From the cell containing the given text, extract its center point as (x, y) coordinate. 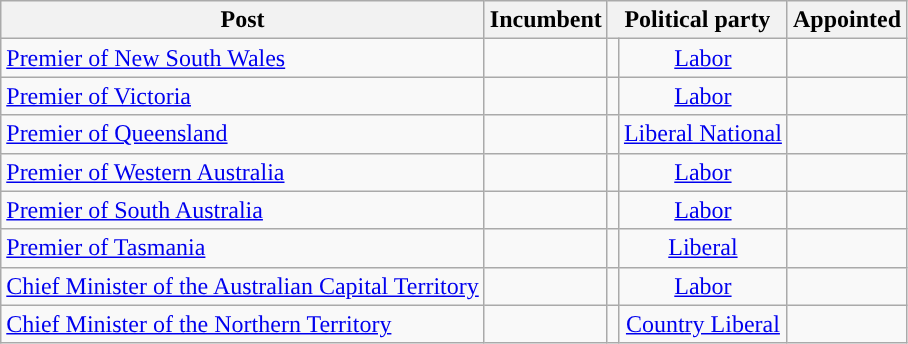
Liberal (702, 248)
Premier of South Australia (243, 210)
Premier of Queensland (243, 134)
Premier of Victoria (243, 96)
Premier of New South Wales (243, 58)
Incumbent (546, 20)
Chief Minister of the Australian Capital Territory (243, 286)
Chief Minister of the Northern Territory (243, 324)
Appointed (846, 20)
Liberal National (702, 134)
Political party (697, 20)
Premier of Tasmania (243, 248)
Country Liberal (702, 324)
Post (243, 20)
Premier of Western Australia (243, 172)
